Determine the [X, Y] coordinate at the center of the cell enclosing the given text.  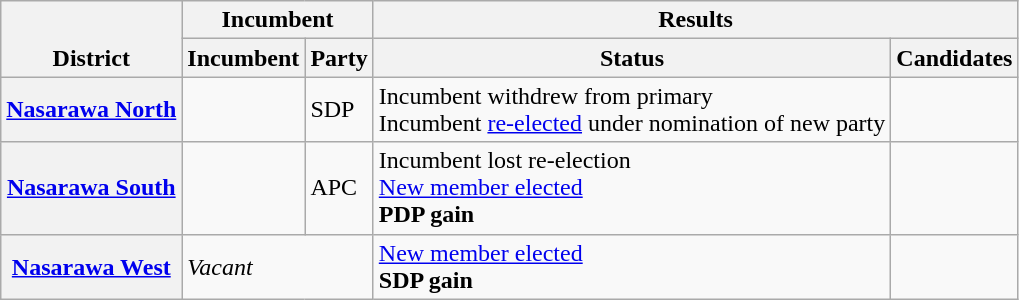
Party [339, 58]
Nasarawa West [92, 266]
New member electedSDP gain [632, 266]
Results [696, 20]
Nasarawa North [92, 110]
District [92, 39]
Candidates [954, 58]
Vacant [278, 266]
Incumbent withdrew from primaryIncumbent re-elected under nomination of new party [632, 110]
APC [339, 188]
Nasarawa South [92, 188]
Incumbent lost re-electionNew member electedPDP gain [632, 188]
Status [632, 58]
SDP [339, 110]
